Provide the [X, Y] coordinate of the cell's center where the given text is located.  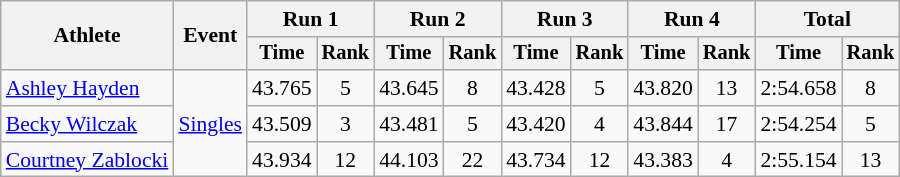
43.428 [536, 88]
43.481 [408, 124]
43.844 [662, 124]
2:54.254 [798, 124]
43.765 [282, 88]
4 [600, 124]
Becky Wilczak [88, 124]
Ashley Hayden [88, 88]
43.820 [662, 88]
Singles [210, 124]
Run 4 [692, 19]
Athlete [88, 36]
13 [727, 88]
Run 3 [564, 19]
2:54.658 [798, 88]
43.509 [282, 124]
17 [727, 124]
43.645 [408, 88]
Event [210, 36]
3 [346, 124]
Run 2 [438, 19]
Run 1 [310, 19]
Total [827, 19]
43.420 [536, 124]
